From the cell containing the given text, extract its center point as (x, y) coordinate. 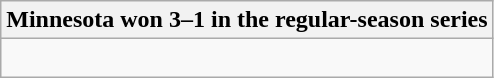
Minnesota won 3–1 in the regular-season series (247, 20)
